For the text-containing cell, return its midpoint in [X, Y] coordinate format. 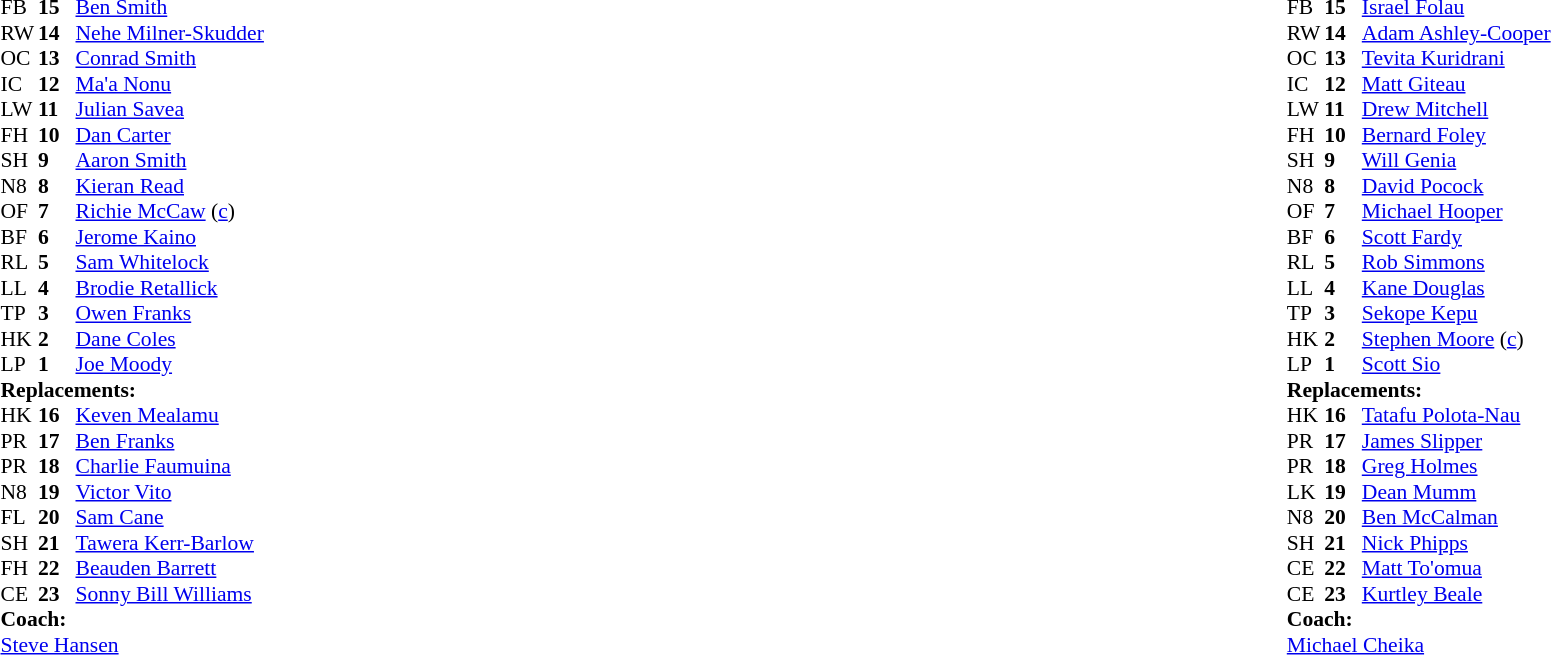
Scott Fardy [1456, 237]
Jerome Kaino [170, 237]
Adam Ashley-Cooper [1456, 33]
Charlie Faumuina [170, 467]
Matt Giteau [1456, 84]
Kurtley Beale [1456, 594]
Sam Cane [170, 517]
Scott Sio [1456, 365]
Tawera Kerr-Barlow [170, 543]
Dan Carter [170, 135]
Matt To'omua [1456, 569]
Ben McCalman [1456, 517]
Nehe Milner-Skudder [170, 33]
Tatafu Polota-Nau [1456, 415]
James Slipper [1456, 441]
Bernard Foley [1456, 135]
Sonny Bill Williams [170, 594]
Aaron Smith [170, 161]
Drew Mitchell [1456, 109]
Victor Vito [170, 492]
Keven Mealamu [170, 415]
Kane Douglas [1456, 288]
Sekope Kepu [1456, 313]
Dean Mumm [1456, 492]
David Pocock [1456, 186]
Greg Holmes [1456, 467]
Sam Whitelock [170, 263]
Tevita Kuridrani [1456, 59]
Richie McCaw (c) [170, 211]
Will Genia [1456, 161]
Stephen Moore (c) [1456, 339]
Joe Moody [170, 365]
Ben Franks [170, 441]
Rob Simmons [1456, 263]
FL [19, 517]
Owen Franks [170, 313]
Ma'a Nonu [170, 84]
Dane Coles [170, 339]
Beauden Barrett [170, 569]
LK [1306, 492]
Michael Hooper [1456, 211]
Conrad Smith [170, 59]
Kieran Read [170, 186]
Brodie Retallick [170, 288]
Nick Phipps [1456, 543]
Julian Savea [170, 109]
